Identify which cell holds the provided text, then report its (x, y) central coordinate. 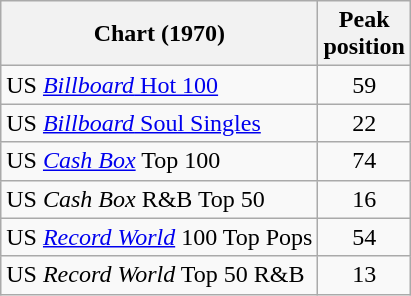
13 (364, 275)
16 (364, 199)
US Billboard Hot 100 (160, 85)
Chart (1970) (160, 34)
US Record World Top 50 R&B (160, 275)
US Cash Box Top 100 (160, 161)
US Cash Box R&B Top 50 (160, 199)
US Record World 100 Top Pops (160, 237)
74 (364, 161)
US Billboard Soul Singles (160, 123)
54 (364, 237)
59 (364, 85)
Peakposition (364, 34)
22 (364, 123)
